Locate the cell with the specified text and output its [X, Y] center coordinate. 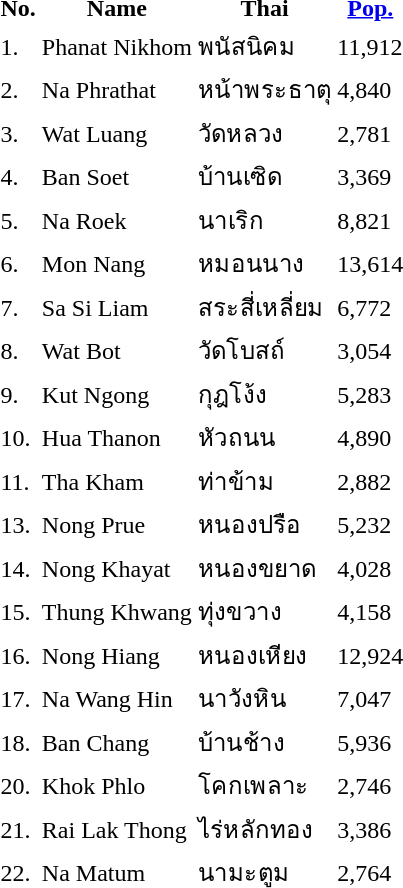
นาเริก [264, 220]
นาวังหิน [264, 698]
วัดโบสถ์ [264, 350]
หนองเหียง [264, 655]
หัวถนน [264, 438]
Nong Khayat [116, 568]
หมอนนาง [264, 264]
กุฎโง้ง [264, 394]
Ban Chang [116, 742]
Sa Si Liam [116, 307]
Na Phrathat [116, 90]
โคกเพลาะ [264, 786]
Thung Khwang [116, 612]
Hua Thanon [116, 438]
พนัสนิคม [264, 46]
วัดหลวง [264, 133]
Nong Prue [116, 524]
Phanat Nikhom [116, 46]
Mon Nang [116, 264]
ทุ่งขวาง [264, 612]
ท่าข้าม [264, 481]
หนองขยาด [264, 568]
บ้านช้าง [264, 742]
Wat Bot [116, 350]
หน้าพระธาตุ [264, 90]
Tha Kham [116, 481]
ไร่หลักทอง [264, 829]
สระสี่เหลี่ยม [264, 307]
Na Roek [116, 220]
หนองปรือ [264, 524]
Nong Hiang [116, 655]
บ้านเซิด [264, 176]
Wat Luang [116, 133]
Kut Ngong [116, 394]
Na Wang Hin [116, 698]
Rai Lak Thong [116, 829]
Khok Phlo [116, 786]
Ban Soet [116, 176]
